Identify which cell holds the provided text, then report its (X, Y) central coordinate. 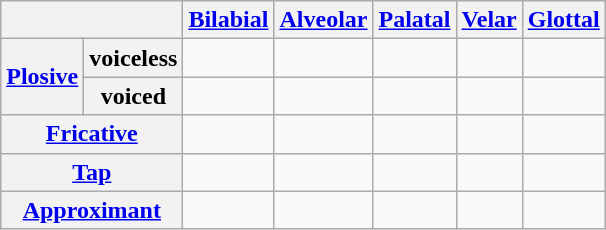
Glottal (564, 20)
voiceless (134, 58)
Palatal (414, 20)
Velar (489, 20)
Bilabial (228, 20)
Approximant (92, 210)
Fricative (92, 134)
Tap (92, 172)
Plosive (42, 77)
Alveolar (324, 20)
voiced (134, 96)
